Find where the given text appears and provide that cell's center as [x, y] coordinate. 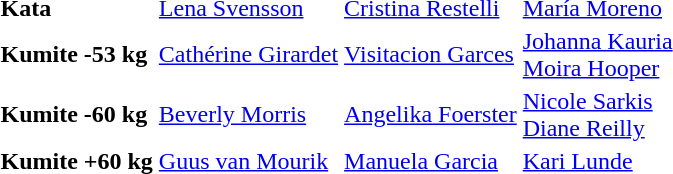
Cathérine Girardet [248, 54]
Visitacion Garces [431, 54]
Beverly Morris [248, 114]
Angelika Foerster [431, 114]
